Provide the (X, Y) coordinate of the cell's center where the given text is located.  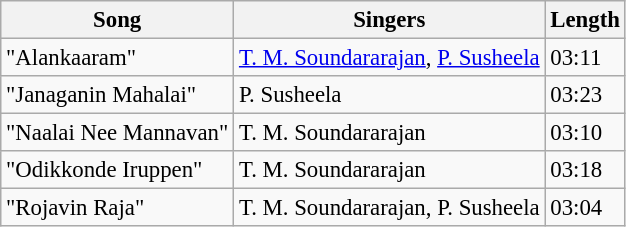
P. Susheela (390, 95)
03:10 (585, 133)
03:04 (585, 208)
"Janaganin Mahalai" (118, 95)
Singers (390, 20)
"Alankaaram" (118, 58)
Length (585, 20)
03:11 (585, 58)
"Naalai Nee Mannavan" (118, 133)
03:18 (585, 170)
03:23 (585, 95)
Song (118, 20)
"Odikkonde Iruppen" (118, 170)
"Rojavin Raja" (118, 208)
